Find where the given text appears and provide that cell's center as (x, y) coordinate. 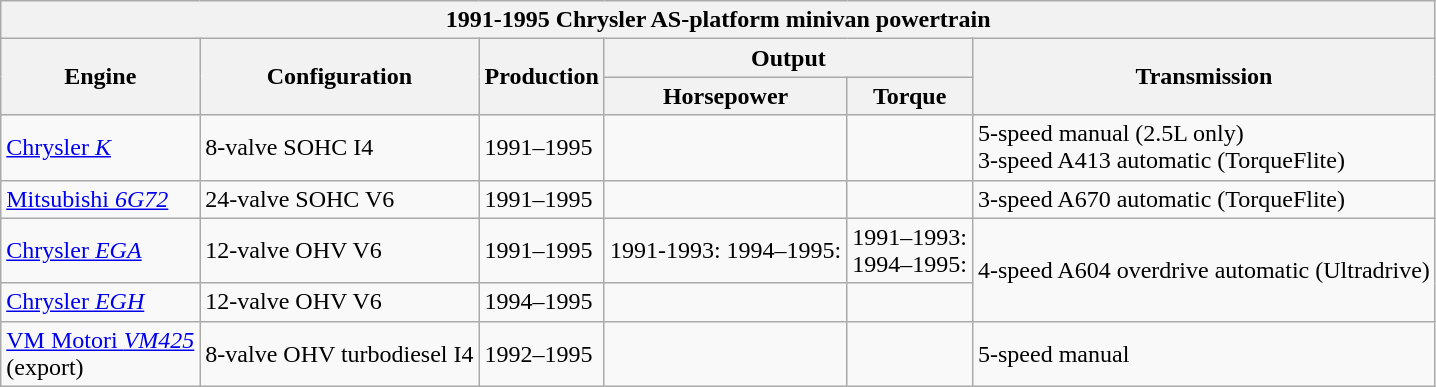
3-speed A670 automatic (TorqueFlite) (1204, 199)
4-speed A604 overdrive automatic (Ultradrive) (1204, 270)
24-valve SOHC V6 (340, 199)
Output (788, 58)
Transmission (1204, 77)
1991-1993: 1994–1995: (725, 250)
Chrysler EGH (100, 302)
1992–1995 (542, 354)
Configuration (340, 77)
8-valve SOHC I4 (340, 148)
Chrysler EGA (100, 250)
Mitsubishi 6G72 (100, 199)
8-valve OHV turbodiesel I4 (340, 354)
1994–1995 (542, 302)
Chrysler K (100, 148)
Torque (910, 96)
VM Motori VM425(export) (100, 354)
Engine (100, 77)
Horsepower (725, 96)
5-speed manual (2.5L only)3-speed A413 automatic (TorqueFlite) (1204, 148)
Production (542, 77)
1991–1993: 1994–1995: (910, 250)
5-speed manual (1204, 354)
1991-1995 Chrysler AS-platform minivan powertrain (718, 20)
